Capture the cell that displays the provided text and extract its (X, Y) central coordinate. 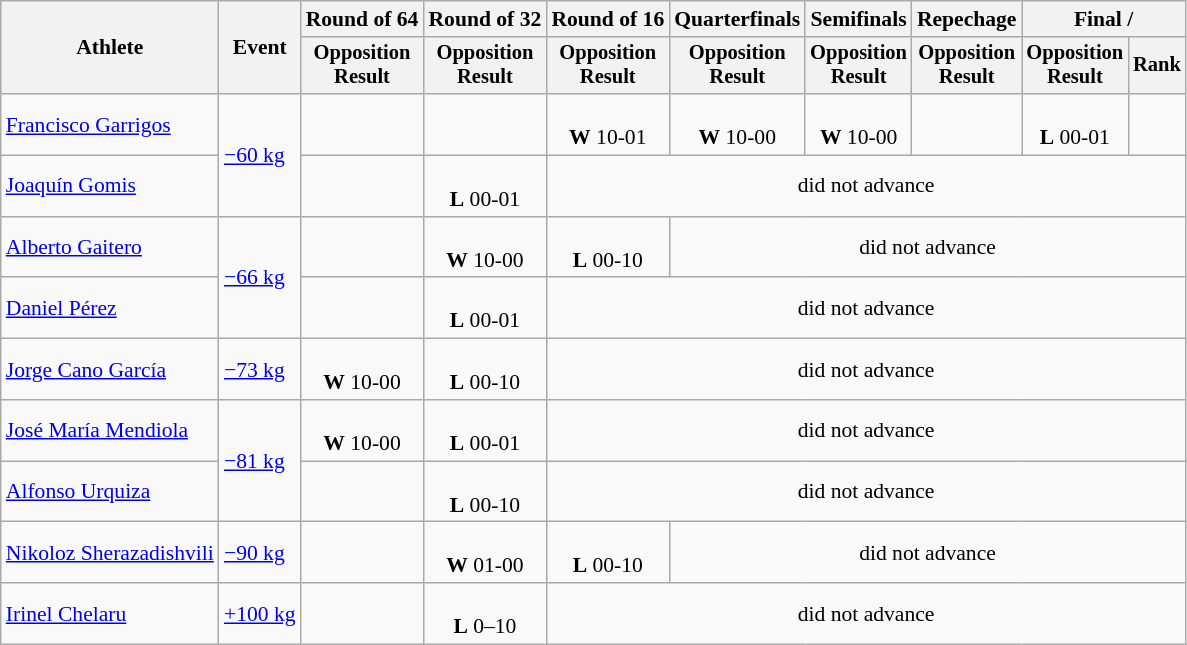
Round of 64 (362, 19)
−81 kg (260, 461)
Quarterfinals (737, 19)
L 0–10 (484, 614)
−73 kg (260, 370)
−60 kg (260, 155)
Event (260, 48)
Round of 16 (608, 19)
Daniel Pérez (110, 308)
José María Mendiola (110, 430)
Semifinals (858, 19)
Alberto Gaitero (110, 248)
Rank (1157, 66)
Joaquín Gomis (110, 186)
Round of 32 (484, 19)
Alfonso Urquiza (110, 492)
Irinel Chelaru (110, 614)
Repechage (967, 19)
Nikoloz Sherazadishvili (110, 552)
W 01-00 (484, 552)
W 10-01 (608, 124)
Jorge Cano García (110, 370)
−90 kg (260, 552)
+100 kg (260, 614)
Francisco Garrigos (110, 124)
−66 kg (260, 278)
Final / (1104, 19)
Athlete (110, 48)
